Search for the cell housing the specified text and yield its (X, Y) center coordinate. 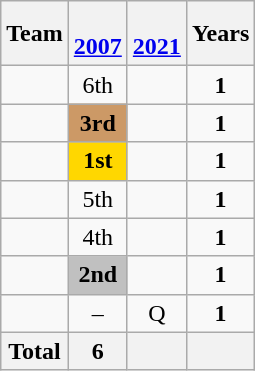
6th (98, 85)
Total (35, 351)
4th (98, 237)
Team (35, 34)
1st (98, 161)
2007 (98, 34)
3rd (98, 123)
Q (156, 313)
Years (220, 34)
– (98, 313)
2nd (98, 275)
2021 (156, 34)
6 (98, 351)
5th (98, 199)
